Capture the cell that displays the provided text and extract its (X, Y) central coordinate. 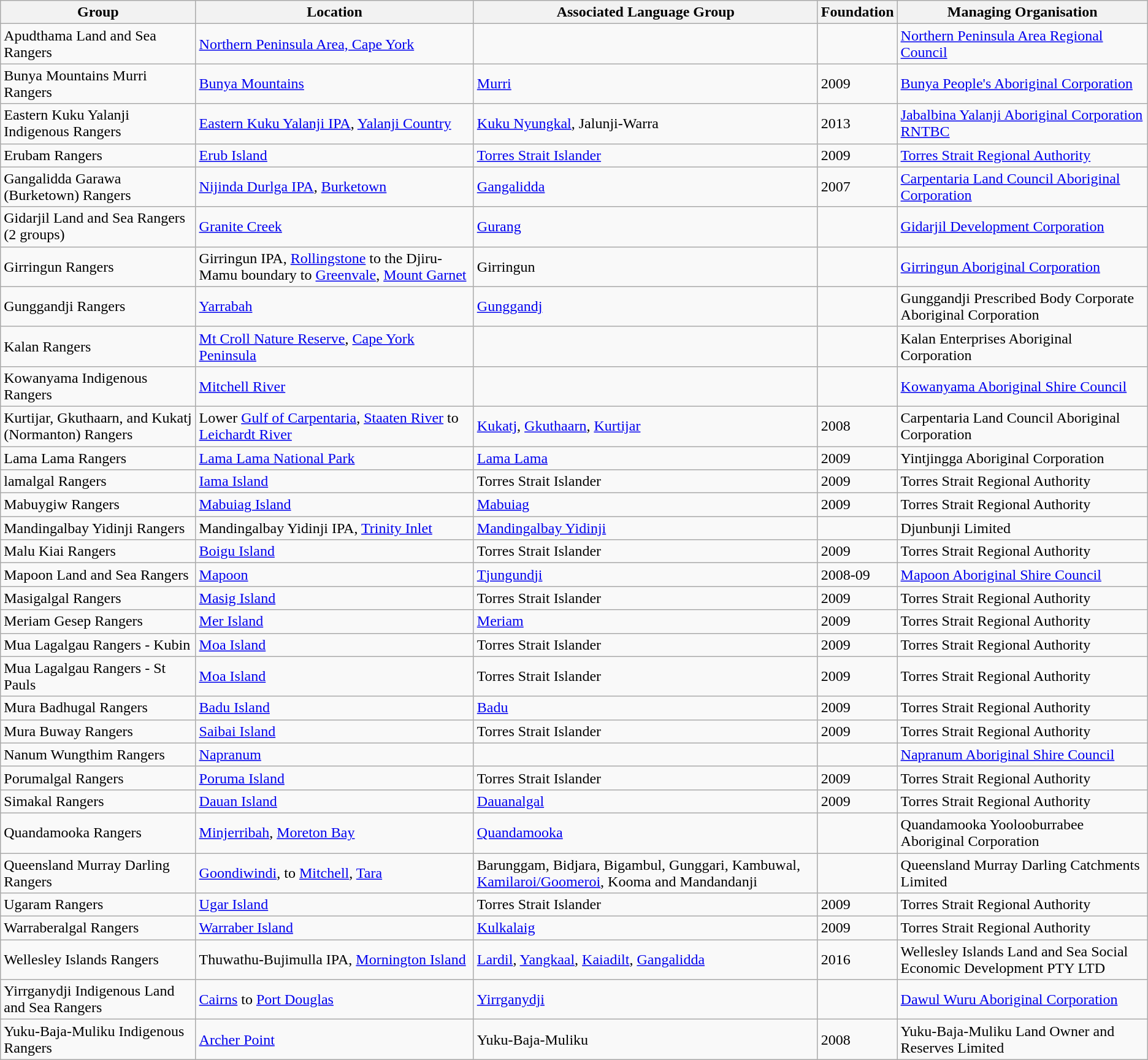
2008-09 (857, 575)
Gidarjil Land and Sea Rangers (2 groups) (98, 227)
Mua Lagalgau Rangers - Kubin (98, 645)
Apudthama Land and Sea Rangers (98, 44)
Cairns to Port Douglas (335, 1000)
Location (335, 12)
Gidarjil Development Corporation (1022, 227)
Yuku-Baja-Muliku (645, 1039)
Gunggandji Prescribed Body Corporate Aboriginal Corporation (1022, 307)
Badu Island (335, 708)
Lama Lama National Park (335, 458)
Poruma Island (335, 778)
Northern Peninsula Area Regional Council (1022, 44)
Mandingalbay Yidinji IPA, Trinity Inlet (335, 528)
Yuku-Baja-Muliku Land Owner and Reserves Limited (1022, 1039)
Mua Lagalgau Rangers - St Pauls (98, 676)
Girringun Rangers (98, 266)
Yirrganydji (645, 1000)
Northern Peninsula Area, Cape York (335, 44)
Wellesley Islands Rangers (98, 959)
Mer Island (335, 621)
Iama Island (335, 482)
Girringun Aboriginal Corporation (1022, 266)
Gunggandj (645, 307)
Quandamooka (645, 833)
Dauan Island (335, 801)
Boigu Island (335, 551)
Malu Kiai Rangers (98, 551)
Yirrganydji Indigenous Land and Sea Rangers (98, 1000)
Lardil, Yangkaal, Kaiadilt, Gangalidda (645, 959)
Queensland Murray Darling Rangers (98, 872)
Lama Lama (645, 458)
Mapoon Aboriginal Shire Council (1022, 575)
Thuwathu-Bujimulla IPA, Mornington Island (335, 959)
Mitchell River (335, 386)
Gunggandji Rangers (98, 307)
Yuku-Baja-Muliku Indigenous Rangers (98, 1039)
Masig Island (335, 598)
2016 (857, 959)
Kurtijar, Gkuthaarn, and Kukatj (Normanton) Rangers (98, 426)
Masigalgal Rangers (98, 598)
Eastern Kuku Yalanji Indigenous Rangers (98, 124)
Kukatj, Gkuthaarn, Kurtijar (645, 426)
Djunbunji Limited (1022, 528)
Gangalidda Garawa (Burketown) Rangers (98, 186)
Kalan Enterprises Aboriginal Corporation (1022, 346)
Group (98, 12)
Gurang (645, 227)
Yarrabah (335, 307)
Ugar Island (335, 905)
Kulkalaig (645, 928)
Napranum Aboriginal Shire Council (1022, 755)
Girringun IPA, Rollingstone to the Djiru-Mamu boundary to Greenvale, Mount Garnet (335, 266)
Kuku Nyungkal, Jalunji-Warra (645, 124)
Mandingalbay Yidinji Rangers (98, 528)
Foundation (857, 12)
lamalgal Rangers (98, 482)
Napranum (335, 755)
Mabuiag (645, 505)
Yintjingga Aboriginal Corporation (1022, 458)
Dauanalgal (645, 801)
2007 (857, 186)
Bunya Mountains (335, 83)
Quandamooka Rangers (98, 833)
Saibai Island (335, 731)
Quandamooka Yoolooburrabee Aboriginal Corporation (1022, 833)
2013 (857, 124)
Girringun (645, 266)
Warraberalgal Rangers (98, 928)
Warraber Island (335, 928)
Meriam (645, 621)
Erub Island (335, 155)
Goondiwindi, to Mitchell, Tara (335, 872)
Mabuygiw Rangers (98, 505)
Mt Croll Nature Reserve, Cape York Peninsula (335, 346)
Barunggam, Bidjara, Bigambul, Gunggari, Kambuwal, Kamilaroi/Goomeroi, Kooma and Mandandanji (645, 872)
Mabuiag Island (335, 505)
Kowanyama Aboriginal Shire Council (1022, 386)
Meriam Gesep Rangers (98, 621)
Ugaram Rangers (98, 905)
Lower Gulf of Carpentaria, Staaten River to Leichardt River (335, 426)
Mura Badhugal Rangers (98, 708)
Archer Point (335, 1039)
Tjungundji (645, 575)
Dawul Wuru Aboriginal Corporation (1022, 1000)
Kalan Rangers (98, 346)
Nanum Wungthim Rangers (98, 755)
Bunya People's Aboriginal Corporation (1022, 83)
Mapoon (335, 575)
Lama Lama Rangers (98, 458)
Managing Organisation (1022, 12)
Kowanyama Indigenous Rangers (98, 386)
Mapoon Land and Sea Rangers (98, 575)
Porumalgal Rangers (98, 778)
Simakal Rangers (98, 801)
Granite Creek (335, 227)
Mandingalbay Yidinji (645, 528)
Mura Buway Rangers (98, 731)
Associated Language Group (645, 12)
Wellesley Islands Land and Sea Social Economic Development PTY LTD (1022, 959)
Eastern Kuku Yalanji IPA, Yalanji Country (335, 124)
Gangalidda (645, 186)
Queensland Murray Darling Catchments Limited (1022, 872)
Nijinda Durlga IPA, Burketown (335, 186)
Murri (645, 83)
Bunya Mountains Murri Rangers (98, 83)
Badu (645, 708)
Erubam Rangers (98, 155)
Jabalbina Yalanji Aboriginal Corporation RNTBC (1022, 124)
Minjerribah, Moreton Bay (335, 833)
